Search for the cell housing the specified text and yield its (x, y) center coordinate. 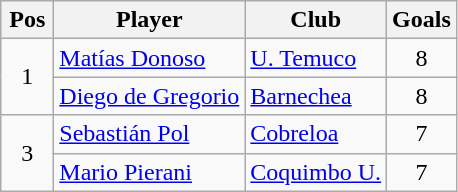
Goals (422, 20)
Mario Pierani (150, 172)
U. Temuco (316, 58)
Club (316, 20)
Pos (28, 20)
Player (150, 20)
Sebastián Pol (150, 134)
Diego de Gregorio (150, 96)
Matías Donoso (150, 58)
1 (28, 77)
Barnechea (316, 96)
Cobreloa (316, 134)
Coquimbo U. (316, 172)
3 (28, 153)
